Provide the (X, Y) coordinate of the cell's center where the given text is located.  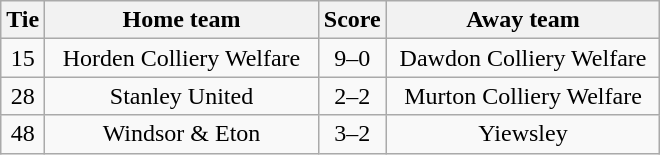
48 (23, 134)
Tie (23, 20)
Away team (523, 20)
3–2 (352, 134)
Horden Colliery Welfare (182, 58)
Stanley United (182, 96)
Score (352, 20)
9–0 (352, 58)
Yiewsley (523, 134)
2–2 (352, 96)
15 (23, 58)
Murton Colliery Welfare (523, 96)
28 (23, 96)
Windsor & Eton (182, 134)
Dawdon Colliery Welfare (523, 58)
Home team (182, 20)
